Provide the [x, y] coordinate of the cell's center where the given text is located.  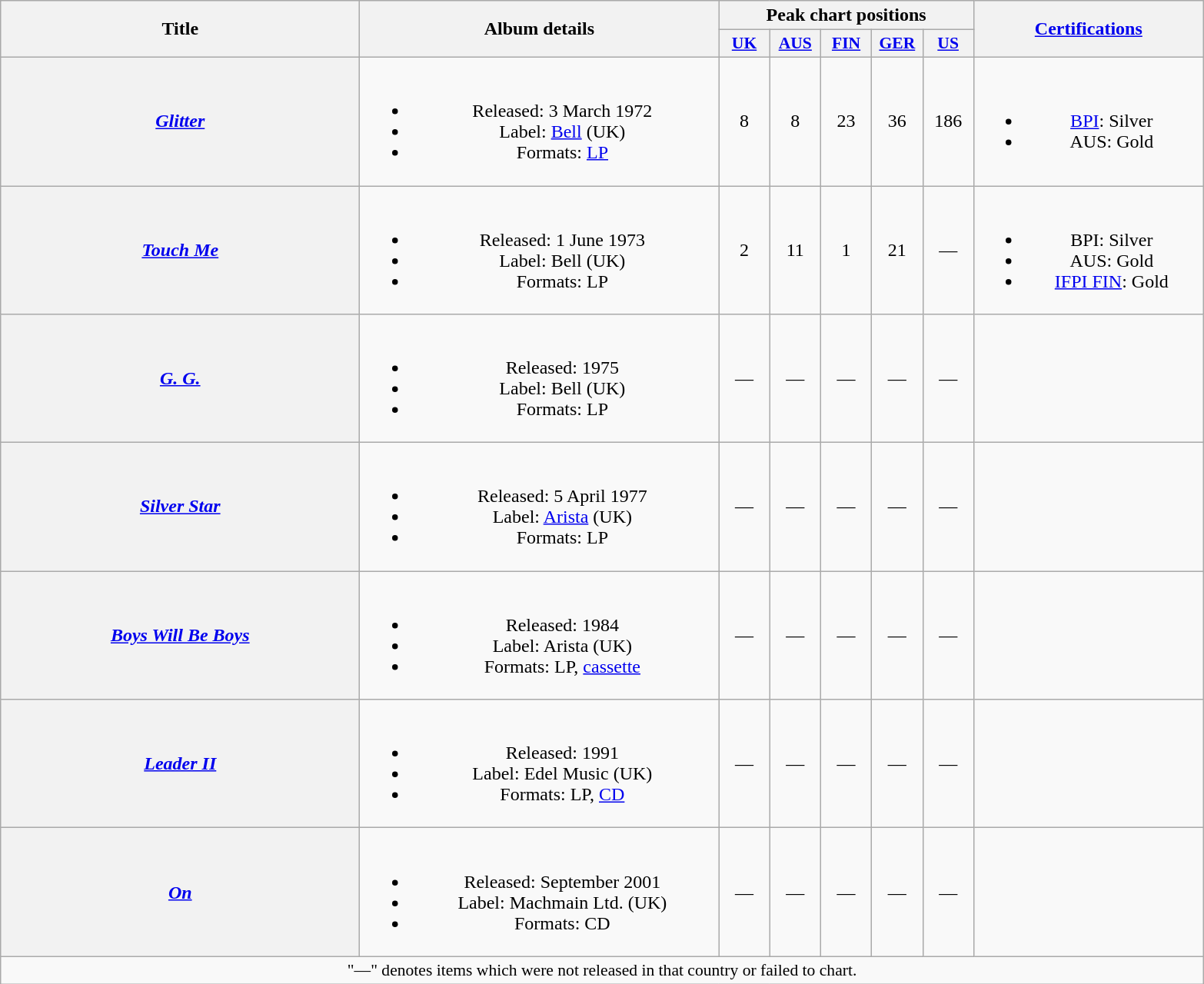
11 [795, 251]
Released: 1991Label: Edel Music (UK)Formats: LP, CD [540, 764]
Certifications [1089, 29]
Touch Me [180, 251]
Glitter [180, 121]
Released: September 2001Label: Machmain Ltd. (UK)Formats: CD [540, 892]
BPI: SilverAUS: Gold [1089, 121]
Silver Star [180, 507]
On [180, 892]
21 [897, 251]
Boys Will Be Boys [180, 635]
Released: 1 June 1973Label: Bell (UK)Formats: LP [540, 251]
GER [897, 44]
Released: 5 April 1977 Label: Arista (UK)Formats: LP [540, 507]
FIN [846, 44]
AUS [795, 44]
36 [897, 121]
2 [744, 251]
Leader II [180, 764]
186 [948, 121]
Peak chart positions [846, 15]
"—" denotes items which were not released in that country or failed to chart. [603, 970]
Album details [540, 29]
BPI: SilverAUS: GoldIFPI FIN: Gold [1089, 251]
Released: 1975Label: Bell (UK)Formats: LP [540, 378]
1 [846, 251]
US [948, 44]
Title [180, 29]
G. G. [180, 378]
23 [846, 121]
Released: 1984Label: Arista (UK)Formats: LP, cassette [540, 635]
Released: 3 March 1972Label: Bell (UK)Formats: LP [540, 121]
UK [744, 44]
